Identify which cell holds the provided text, then report its (X, Y) central coordinate. 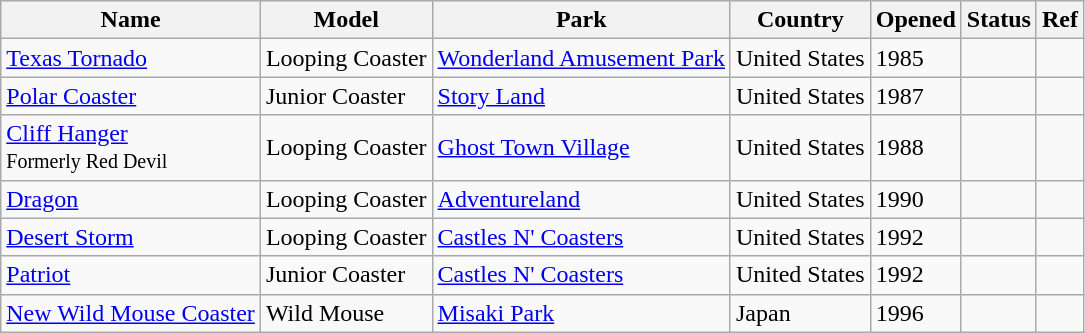
Ghost Town Village (581, 148)
1988 (916, 148)
1985 (916, 58)
Misaki Park (581, 313)
Country (800, 20)
Name (131, 20)
Ref (1060, 20)
Opened (916, 20)
Patriot (131, 275)
Status (998, 20)
1987 (916, 96)
Cliff HangerFormerly Red Devil (131, 148)
1990 (916, 199)
Wild Mouse (346, 313)
Adventureland (581, 199)
Desert Storm (131, 237)
Park (581, 20)
Japan (800, 313)
1996 (916, 313)
Model (346, 20)
New Wild Mouse Coaster (131, 313)
Dragon (131, 199)
Polar Coaster (131, 96)
Texas Tornado (131, 58)
Wonderland Amusement Park (581, 58)
Story Land (581, 96)
